Output the (x, y) coordinate of the center of the cell containing the given text.  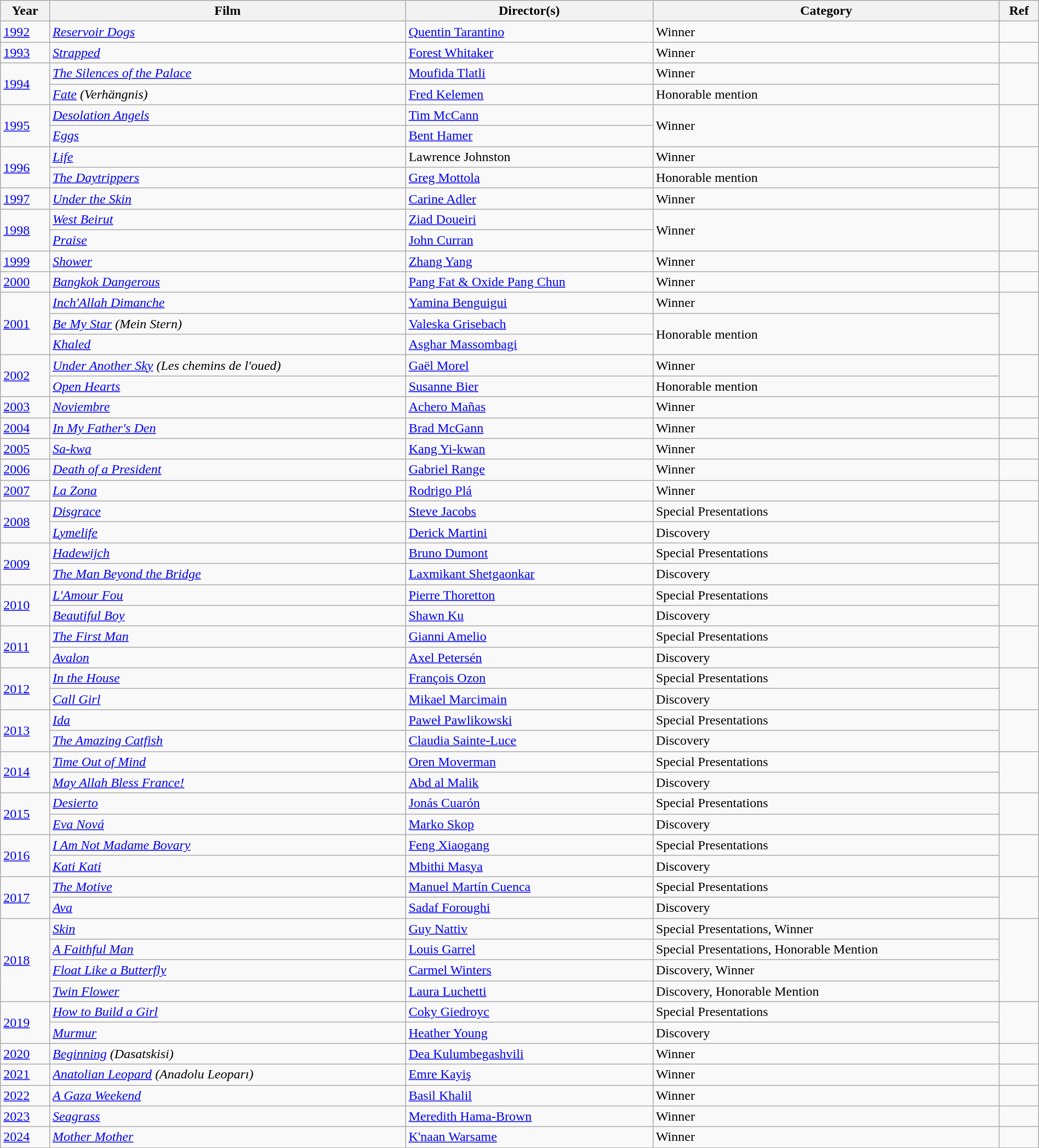
Call Girl (227, 699)
Jonás Cuarón (529, 803)
Skin (227, 929)
2008 (25, 522)
2001 (25, 324)
1999 (25, 261)
2021 (25, 1075)
Heather Young (529, 1033)
Kati Kati (227, 866)
Beginning (Dasatskisi) (227, 1054)
2015 (25, 814)
Special Presentations, Honorable Mention (826, 950)
The Man Beyond the Bridge (227, 574)
2000 (25, 282)
Khaled (227, 345)
2019 (25, 1023)
Avalon (227, 658)
Sa-kwa (227, 449)
Under the Skin (227, 198)
Death of a President (227, 470)
Quentin Tarantino (529, 32)
2003 (25, 407)
Film (227, 11)
Ziad Doueiri (529, 219)
Brad McGann (529, 428)
Eva Nová (227, 824)
Strapped (227, 53)
1992 (25, 32)
Emre Kayiş (529, 1075)
Carmel Winters (529, 970)
May Allah Bless France! (227, 783)
Inch'Allah Dimanche (227, 303)
1993 (25, 53)
Guy Nattiv (529, 929)
Director(s) (529, 11)
A Faithful Man (227, 950)
Mbithi Masya (529, 866)
Desolation Angels (227, 115)
Gianni Amelio (529, 637)
Disgrace (227, 511)
In the House (227, 678)
Steve Jacobs (529, 511)
Ref (1019, 11)
Seagrass (227, 1116)
2005 (25, 449)
Mikael Marcimain (529, 699)
1997 (25, 198)
Pang Fat & Oxide Pang Chun (529, 282)
The Amazing Catfish (227, 741)
François Ozon (529, 678)
1994 (25, 84)
Lawrence Johnston (529, 157)
2022 (25, 1095)
2024 (25, 1137)
Carine Adler (529, 198)
Anatolian Leopard (Anadolu Leoparı) (227, 1075)
2020 (25, 1054)
2002 (25, 376)
I Am Not Madame Bovary (227, 845)
Oren Moverman (529, 762)
A Gaza Weekend (227, 1095)
Discovery, Honorable Mention (826, 991)
Laxmikant Shetgaonkar (529, 574)
Zhang Yang (529, 261)
1995 (25, 125)
L'Amour Fou (227, 595)
Sadaf Foroughi (529, 907)
The First Man (227, 637)
Derick Martini (529, 532)
Louis Garrel (529, 950)
Ava (227, 907)
Meredith Hama-Brown (529, 1116)
Forest Whitaker (529, 53)
Shower (227, 261)
Basil Khalil (529, 1095)
John Curran (529, 240)
2014 (25, 772)
Reservoir Dogs (227, 32)
Desierto (227, 803)
2006 (25, 470)
Be My Star (Mein Stern) (227, 324)
Fate (Verhängnis) (227, 94)
How to Build a Girl (227, 1012)
2012 (25, 689)
The Motive (227, 887)
Gaël Morel (529, 365)
Mother Mother (227, 1137)
Beautiful Boy (227, 616)
Open Hearts (227, 386)
Claudia Sainte-Luce (529, 741)
1998 (25, 230)
Pierre Thoretton (529, 595)
2007 (25, 490)
Paweł Pawlikowski (529, 720)
Shawn Ku (529, 616)
Kang Yi-kwan (529, 449)
Abd al Malik (529, 783)
Achero Mañas (529, 407)
2023 (25, 1116)
Discovery, Winner (826, 970)
Murmur (227, 1033)
Twin Flower (227, 991)
Bangkok Dangerous (227, 282)
2010 (25, 605)
Coky Giedroyc (529, 1012)
In My Father's Den (227, 428)
Lymelife (227, 532)
Asghar Massombagi (529, 345)
2013 (25, 730)
Dea Kulumbegashvili (529, 1054)
Eggs (227, 136)
Manuel Martín Cuenca (529, 887)
Bent Hamer (529, 136)
Feng Xiaogang (529, 845)
West Beirut (227, 219)
Axel Petersén (529, 658)
Special Presentations, Winner (826, 929)
The Daytrippers (227, 178)
Category (826, 11)
Fred Kelemen (529, 94)
Valeska Grisebach (529, 324)
Ida (227, 720)
The Silences of the Palace (227, 73)
2004 (25, 428)
Bruno Dumont (529, 553)
Tim McCann (529, 115)
Rodrigo Plá (529, 490)
2009 (25, 563)
Life (227, 157)
K'naan Warsame (529, 1137)
2017 (25, 897)
Year (25, 11)
2018 (25, 960)
Yamina Benguigui (529, 303)
Greg Mottola (529, 178)
Moufida Tlatli (529, 73)
La Zona (227, 490)
Under Another Sky (Les chemins de l'oued) (227, 365)
Susanne Bier (529, 386)
Praise (227, 240)
Hadewijch (227, 553)
Time Out of Mind (227, 762)
Gabriel Range (529, 470)
Noviembre (227, 407)
Laura Luchetti (529, 991)
1996 (25, 167)
2011 (25, 647)
Float Like a Butterfly (227, 970)
Marko Skop (529, 824)
2016 (25, 855)
